Find where the given text appears and provide that cell's center as [X, Y] coordinate. 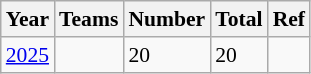
Ref [289, 19]
Total [238, 19]
Number [166, 19]
2025 [28, 55]
Year [28, 19]
Teams [88, 19]
